Detect which cell encompasses the target text, then output its [X, Y] center coordinate. 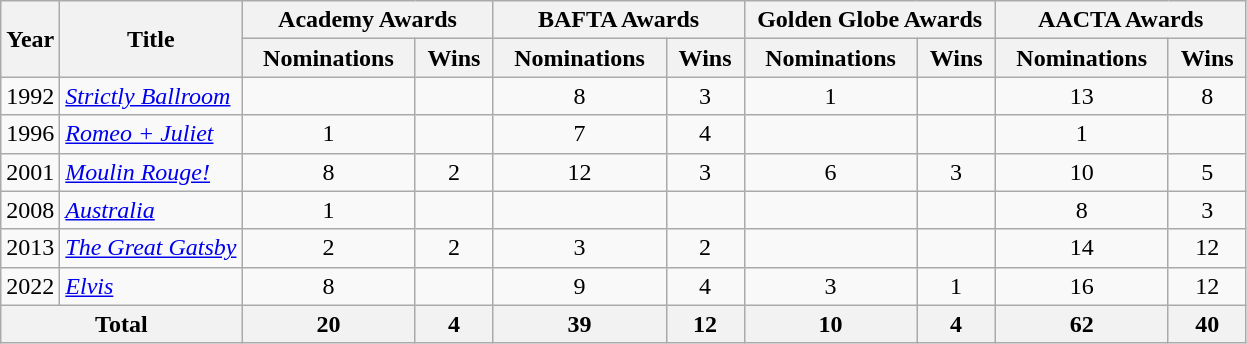
Golden Globe Awards [870, 20]
2001 [30, 172]
40 [1207, 324]
62 [1082, 324]
Elvis [151, 286]
16 [1082, 286]
Year [30, 39]
9 [580, 286]
5 [1207, 172]
39 [580, 324]
2013 [30, 248]
13 [1082, 96]
Academy Awards [368, 20]
20 [328, 324]
Australia [151, 210]
The Great Gatsby [151, 248]
BAFTA Awards [618, 20]
14 [1082, 248]
AACTA Awards [1120, 20]
7 [580, 134]
1992 [30, 96]
1996 [30, 134]
2008 [30, 210]
Total [122, 324]
2022 [30, 286]
Romeo + Juliet [151, 134]
Title [151, 39]
Strictly Ballroom [151, 96]
Moulin Rouge! [151, 172]
6 [830, 172]
